Detect which cell encompasses the target text, then output its [x, y] center coordinate. 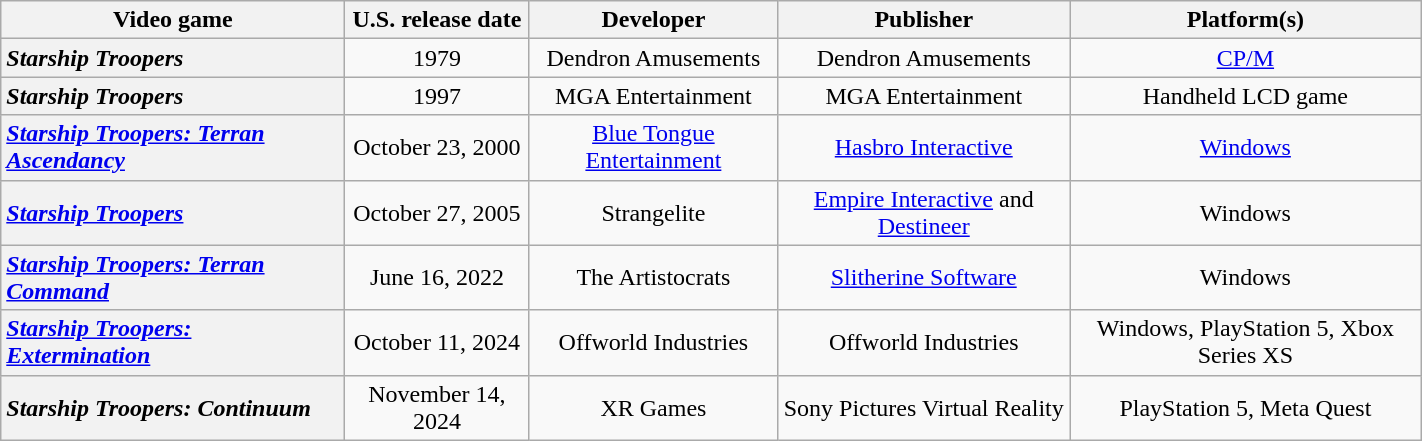
Publisher [924, 20]
Handheld LCD game [1246, 96]
October 23, 2000 [437, 148]
Platform(s) [1246, 20]
November 14, 2024 [437, 408]
Starship Troopers: Terran Command [173, 278]
October 11, 2024 [437, 342]
1979 [437, 58]
Developer [654, 20]
U.S. release date [437, 20]
The Artistocrats [654, 278]
Blue Tongue Entertainment [654, 148]
Video game [173, 20]
PlayStation 5, Meta Quest [1246, 408]
October 27, 2005 [437, 212]
XR Games [654, 408]
Starship Troopers: Extermination [173, 342]
Hasbro Interactive [924, 148]
Sony Pictures Virtual Reality [924, 408]
Starship Troopers: Continuum [173, 408]
Windows, PlayStation 5, Xbox Series XS [1246, 342]
Empire Interactive and Destineer [924, 212]
Slitherine Software [924, 278]
1997 [437, 96]
CP/M [1246, 58]
Starship Troopers: Terran Ascendancy [173, 148]
June 16, 2022 [437, 278]
Strangelite [654, 212]
